For the text-containing cell, return its midpoint in [X, Y] coordinate format. 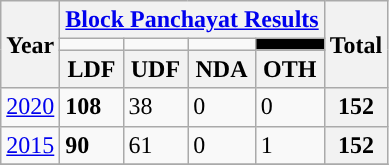
Year [30, 44]
90 [92, 145]
NDA [222, 69]
LDF [92, 69]
61 [156, 145]
Block Panchayat Results [192, 20]
108 [92, 107]
UDF [156, 69]
2015 [30, 145]
OTH [290, 69]
38 [156, 107]
Total [356, 44]
1 [290, 145]
2020 [30, 107]
